Detect which cell encompasses the target text, then output its [X, Y] center coordinate. 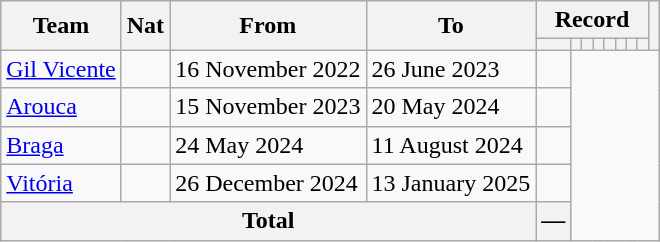
To [451, 26]
16 November 2022 [268, 69]
15 November 2023 [268, 107]
26 June 2023 [451, 69]
Braga [61, 145]
Total [268, 221]
20 May 2024 [451, 107]
26 December 2024 [268, 183]
Vitória [61, 183]
13 January 2025 [451, 183]
— [554, 221]
Arouca [61, 107]
Team [61, 26]
24 May 2024 [268, 145]
From [268, 26]
Gil Vicente [61, 69]
Nat [145, 26]
11 August 2024 [451, 145]
Record [592, 20]
